Return (x, y) of the center of cell containing provided text 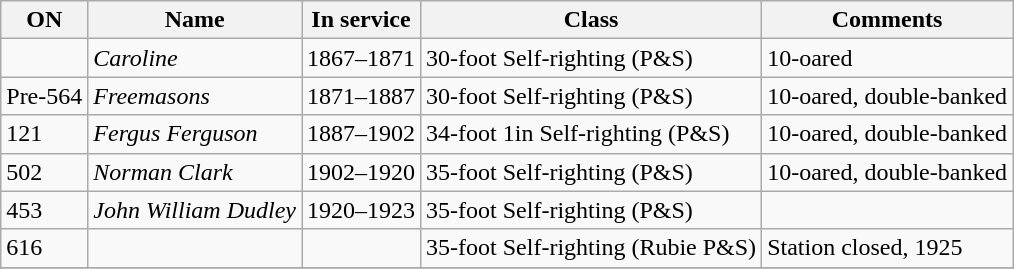
1887–1902 (362, 134)
Station closed, 1925 (888, 248)
502 (44, 172)
Pre-564 (44, 96)
453 (44, 210)
Name (195, 20)
Caroline (195, 58)
Comments (888, 20)
616 (44, 248)
1920–1923 (362, 210)
In service (362, 20)
John William Dudley (195, 210)
1902–1920 (362, 172)
121 (44, 134)
1867–1871 (362, 58)
ON (44, 20)
10-oared (888, 58)
Fergus Ferguson (195, 134)
1871–1887 (362, 96)
Freemasons (195, 96)
34-foot 1in Self-righting (P&S) (592, 134)
Norman Clark (195, 172)
35-foot Self-righting (Rubie P&S) (592, 248)
Class (592, 20)
